Output the (X, Y) coordinate of the center of the cell containing the given text.  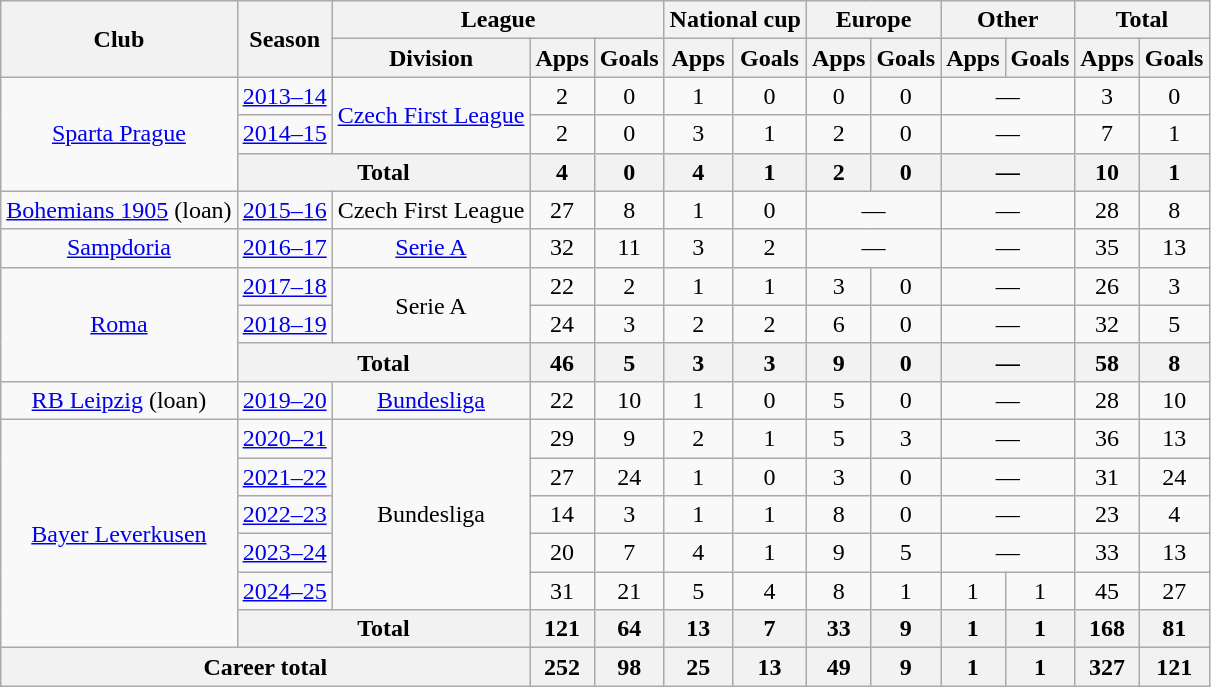
Sampdoria (119, 248)
Club (119, 39)
2023–24 (284, 553)
35 (1107, 248)
2014–15 (284, 134)
National cup (735, 20)
45 (1107, 591)
2024–25 (284, 591)
252 (562, 667)
11 (629, 248)
League (498, 20)
25 (698, 667)
Europe (873, 20)
Division (431, 58)
Career total (266, 667)
49 (838, 667)
98 (629, 667)
26 (1107, 286)
2018–19 (284, 324)
2021–22 (284, 477)
RB Leipzig (loan) (119, 400)
Sparta Prague (119, 134)
14 (562, 515)
46 (562, 362)
23 (1107, 515)
2016–17 (284, 248)
Season (284, 39)
Bohemians 1905 (loan) (119, 210)
2015–16 (284, 210)
58 (1107, 362)
Other (1008, 20)
21 (629, 591)
81 (1174, 629)
Bayer Leverkusen (119, 533)
168 (1107, 629)
Roma (119, 324)
64 (629, 629)
20 (562, 553)
2013–14 (284, 96)
2019–20 (284, 400)
29 (562, 438)
6 (838, 324)
36 (1107, 438)
2022–23 (284, 515)
327 (1107, 667)
2020–21 (284, 438)
2017–18 (284, 286)
